Detect which cell encompasses the target text, then output its (X, Y) center coordinate. 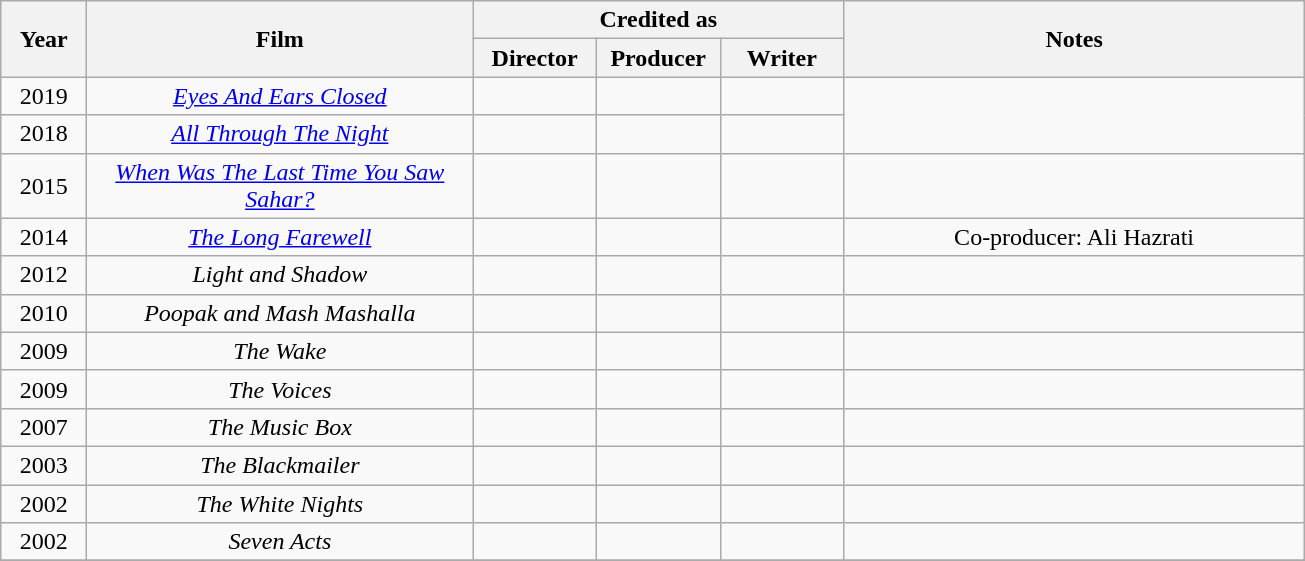
2012 (44, 275)
2018 (44, 134)
When Was The Last Time You Saw Sahar? (280, 186)
Light and Shadow (280, 275)
The Voices (280, 389)
2015 (44, 186)
Seven Acts (280, 542)
Eyes And Ears Closed (280, 96)
2003 (44, 465)
The Wake (280, 351)
Poopak and Mash Mashalla (280, 313)
All Through The Night (280, 134)
2019 (44, 96)
2010 (44, 313)
The Long Farewell (280, 237)
The White Nights (280, 503)
Director (535, 58)
Year (44, 39)
The Blackmailer (280, 465)
2014 (44, 237)
Film (280, 39)
Writer (782, 58)
Producer (658, 58)
Co-producer: Ali Hazrati (1074, 237)
Credited as (658, 20)
The Music Box (280, 427)
Notes (1074, 39)
2007 (44, 427)
